Search for the cell housing the specified text and yield its [X, Y] center coordinate. 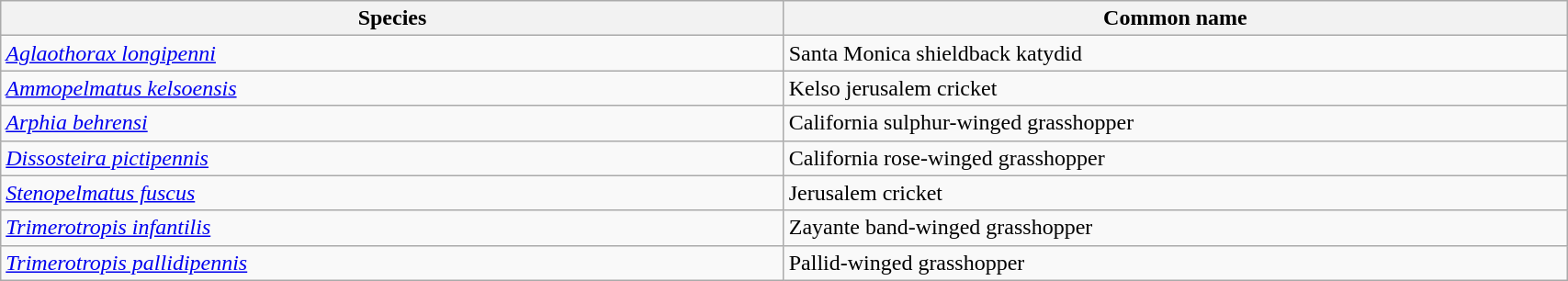
Santa Monica shieldback katydid [1175, 53]
Zayante band-winged grasshopper [1175, 228]
Stenopelmatus fuscus [392, 193]
Dissosteira pictipennis [392, 158]
Arphia behrensi [392, 123]
Pallid-winged grasshopper [1175, 263]
Kelso jerusalem cricket [1175, 88]
Species [392, 18]
California rose-winged grasshopper [1175, 158]
Aglaothorax longipenni [392, 53]
Jerusalem cricket [1175, 193]
Trimerotropis pallidipennis [392, 263]
Ammopelmatus kelsoensis [392, 88]
Common name [1175, 18]
California sulphur-winged grasshopper [1175, 123]
Trimerotropis infantilis [392, 228]
